Return the (X, Y) coordinate for the center point of the cell that contains the specified text.  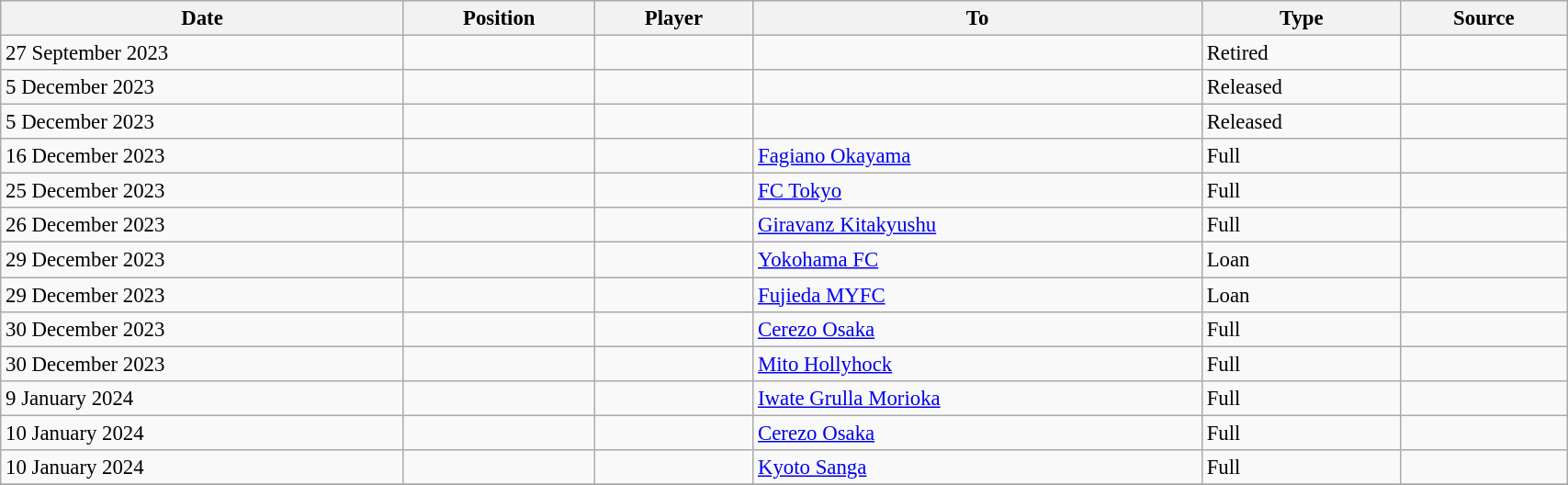
9 January 2024 (202, 398)
To (977, 18)
Mito Hollyhock (977, 364)
Iwate Grulla Morioka (977, 398)
Fujieda MYFC (977, 295)
Giravanz Kitakyushu (977, 225)
FC Tokyo (977, 191)
Retired (1301, 53)
Fagiano Okayama (977, 156)
16 December 2023 (202, 156)
Kyoto Sanga (977, 468)
Source (1483, 18)
Date (202, 18)
Yokohama FC (977, 260)
Type (1301, 18)
Player (673, 18)
Position (499, 18)
25 December 2023 (202, 191)
26 December 2023 (202, 225)
27 September 2023 (202, 53)
